Search for the cell housing the specified text and yield its (X, Y) center coordinate. 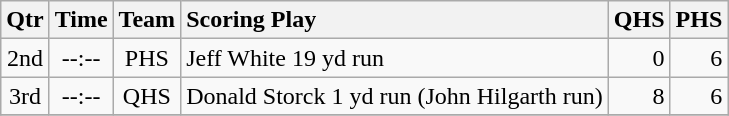
2nd (25, 58)
0 (639, 58)
Donald Storck 1 yd run (John Hilgarth run) (395, 96)
Team (147, 20)
Qtr (25, 20)
3rd (25, 96)
Jeff White 19 yd run (395, 58)
Time (81, 20)
8 (639, 96)
Scoring Play (395, 20)
